Find where the given text appears and provide that cell's center as [x, y] coordinate. 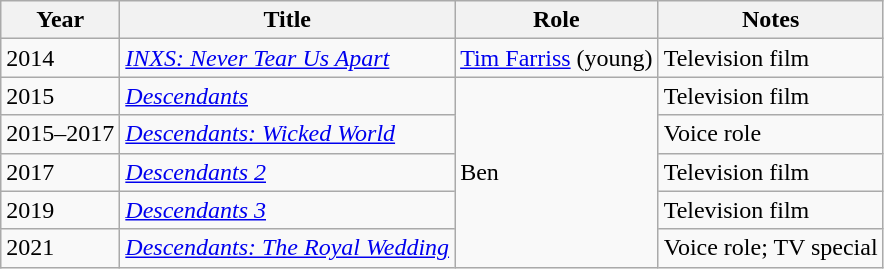
2015 [60, 96]
2017 [60, 172]
Tim Farriss (young) [557, 58]
Descendants: The Royal Wedding [288, 248]
Notes [770, 20]
INXS: Never Tear Us Apart [288, 58]
2015–2017 [60, 134]
Descendants [288, 96]
Ben [557, 172]
Descendants 2 [288, 172]
Voice role; TV special [770, 248]
Year [60, 20]
2014 [60, 58]
Voice role [770, 134]
Title [288, 20]
2021 [60, 248]
Descendants 3 [288, 210]
2019 [60, 210]
Descendants: Wicked World [288, 134]
Role [557, 20]
